Identify which cell holds the provided text, then report its (X, Y) central coordinate. 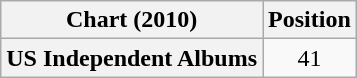
Chart (2010) (132, 20)
US Independent Albums (132, 58)
Position (310, 20)
41 (310, 58)
